Identify which cell holds the provided text, then report its (x, y) central coordinate. 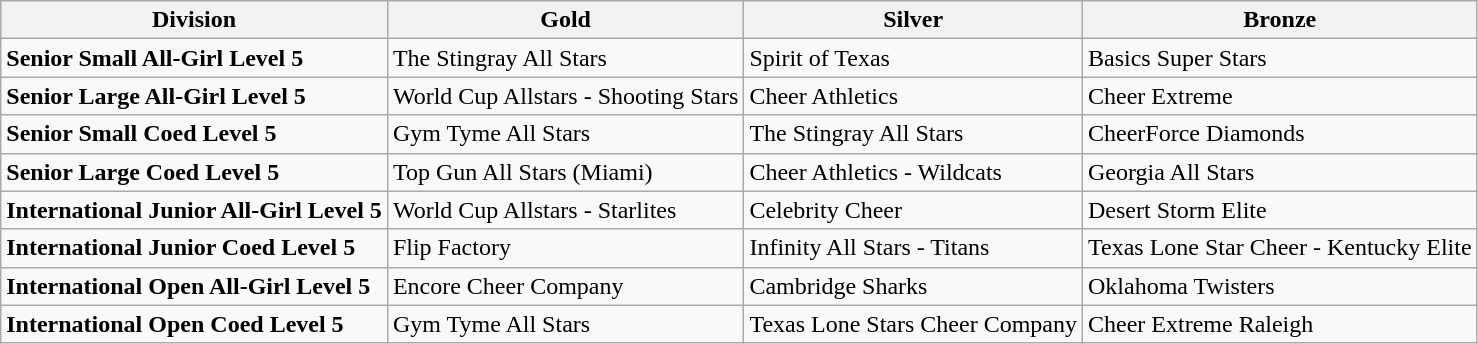
International Junior Coed Level 5 (194, 248)
International Junior All-Girl Level 5 (194, 210)
World Cup Allstars - Starlites (565, 210)
CheerForce Diamonds (1280, 134)
Senior Large Coed Level 5 (194, 172)
Gold (565, 20)
Cambridge Sharks (914, 286)
Flip Factory (565, 248)
Spirit of Texas (914, 58)
Cheer Extreme Raleigh (1280, 324)
Bronze (1280, 20)
International Open Coed Level 5 (194, 324)
Silver (914, 20)
Senior Large All-Girl Level 5 (194, 96)
Desert Storm Elite (1280, 210)
Cheer Athletics (914, 96)
Celebrity Cheer (914, 210)
Texas Lone Star Cheer - Kentucky Elite (1280, 248)
Top Gun All Stars (Miami) (565, 172)
Georgia All Stars (1280, 172)
Oklahoma Twisters (1280, 286)
Division (194, 20)
Senior Small Coed Level 5 (194, 134)
Cheer Athletics - Wildcats (914, 172)
Senior Small All-Girl Level 5 (194, 58)
World Cup Allstars - Shooting Stars (565, 96)
Texas Lone Stars Cheer Company (914, 324)
Infinity All Stars - Titans (914, 248)
Encore Cheer Company (565, 286)
Cheer Extreme (1280, 96)
Basics Super Stars (1280, 58)
International Open All-Girl Level 5 (194, 286)
